Scan for the cell matching the given text and deliver its (X, Y) coordinate at center. 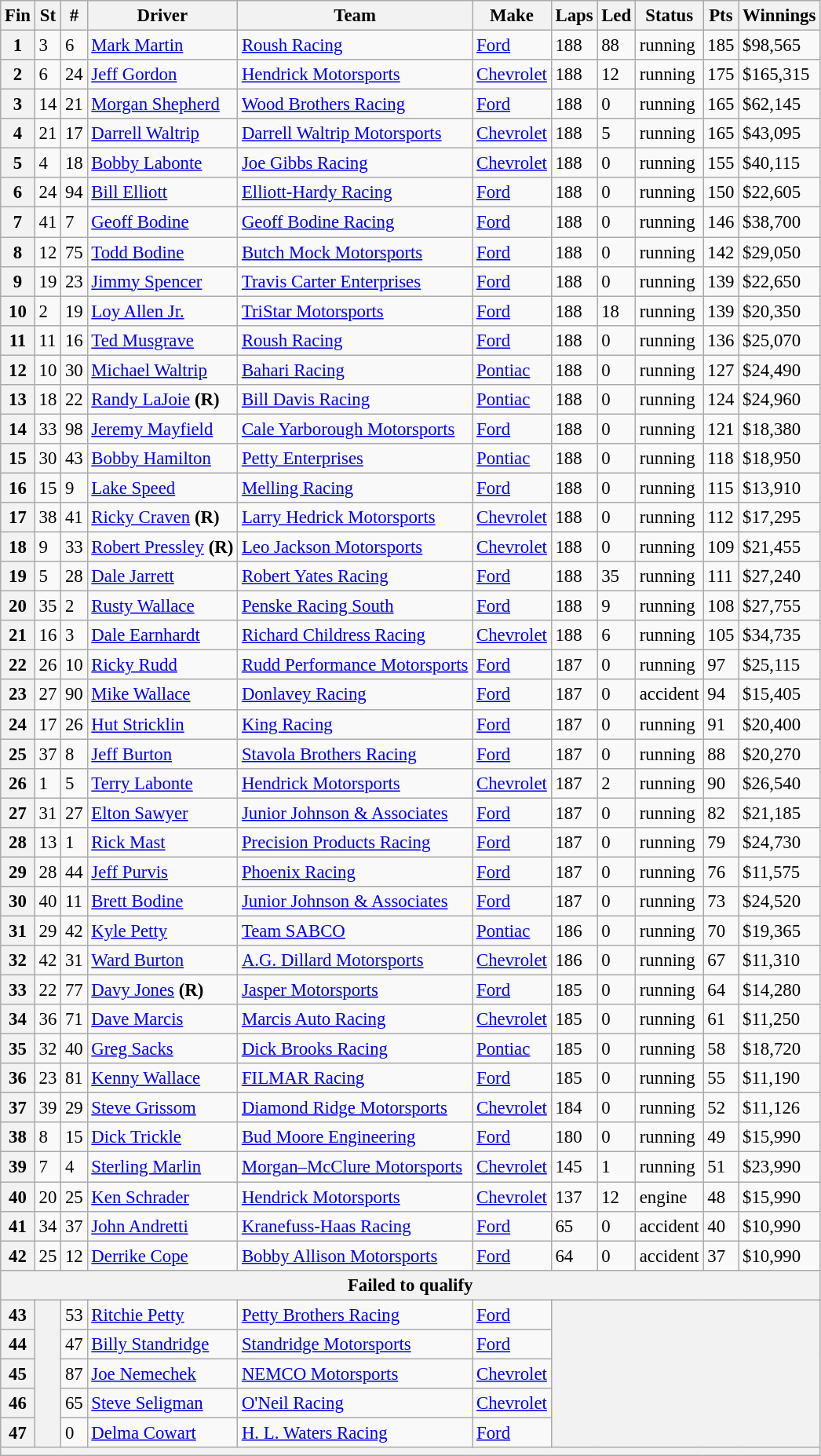
$24,490 (779, 370)
NEMCO Motorsports (355, 1374)
engine (669, 1197)
Fin (18, 16)
75 (74, 252)
$20,270 (779, 754)
108 (721, 606)
Greg Sacks (162, 1049)
$29,050 (779, 252)
$40,115 (779, 163)
Ricky Rudd (162, 665)
Rudd Performance Motorsports (355, 665)
Joe Nemechek (162, 1374)
79 (721, 843)
Dale Jarrett (162, 576)
Morgan Shepherd (162, 104)
Jasper Motorsports (355, 990)
48 (721, 1197)
81 (74, 1078)
Dale Earnhardt (162, 635)
$18,380 (779, 429)
A.G. Dillard Motorsports (355, 960)
Todd Bodine (162, 252)
136 (721, 340)
109 (721, 547)
Bobby Allison Motorsports (355, 1256)
Jeff Gordon (162, 75)
Laps (575, 16)
Butch Mock Motorsports (355, 252)
O'Neil Racing (355, 1403)
61 (721, 1019)
Elton Sawyer (162, 813)
Ricky Craven (R) (162, 518)
Bobby Hamilton (162, 459)
Team (355, 16)
Status (669, 16)
Led (617, 16)
Davy Jones (R) (162, 990)
Steve Grissom (162, 1108)
98 (74, 429)
77 (74, 990)
$21,185 (779, 813)
$11,126 (779, 1108)
Precision Products Racing (355, 843)
70 (721, 931)
Mark Martin (162, 46)
137 (575, 1197)
87 (74, 1374)
Pts (721, 16)
Penske Racing South (355, 606)
$13,910 (779, 488)
51 (721, 1167)
91 (721, 724)
76 (721, 872)
$25,070 (779, 340)
Kranefuss-Haas Racing (355, 1226)
Jeff Purvis (162, 872)
Jeff Burton (162, 754)
Darrell Waltrip (162, 134)
Delma Cowart (162, 1432)
$62,145 (779, 104)
Wood Brothers Racing (355, 104)
$98,565 (779, 46)
Loy Allen Jr. (162, 311)
$165,315 (779, 75)
155 (721, 163)
115 (721, 488)
Terry Labonte (162, 783)
Randy LaJoie (R) (162, 400)
$22,650 (779, 281)
127 (721, 370)
Geoff Bodine Racing (355, 222)
John Andretti (162, 1226)
Ward Burton (162, 960)
$19,365 (779, 931)
55 (721, 1078)
Derrike Cope (162, 1256)
$18,720 (779, 1049)
Make (512, 16)
$34,735 (779, 635)
$25,115 (779, 665)
$17,295 (779, 518)
H. L. Waters Racing (355, 1432)
49 (721, 1138)
82 (721, 813)
Dave Marcis (162, 1019)
$26,540 (779, 783)
67 (721, 960)
Phoenix Racing (355, 872)
Morgan–McClure Motorsports (355, 1167)
$27,755 (779, 606)
$23,990 (779, 1167)
$11,575 (779, 872)
FILMAR Racing (355, 1078)
58 (721, 1049)
Jeremy Mayfield (162, 429)
Darrell Waltrip Motorsports (355, 134)
Marcis Auto Racing (355, 1019)
Bill Elliott (162, 192)
Jimmy Spencer (162, 281)
111 (721, 576)
Leo Jackson Motorsports (355, 547)
Billy Standridge (162, 1344)
Ken Schrader (162, 1197)
Bahari Racing (355, 370)
Ted Musgrave (162, 340)
TriStar Motorsports (355, 311)
Team SABCO (355, 931)
184 (575, 1108)
Petty Enterprises (355, 459)
Cale Yarborough Motorsports (355, 429)
$11,250 (779, 1019)
52 (721, 1108)
Petty Brothers Racing (355, 1315)
Ritchie Petty (162, 1315)
Melling Racing (355, 488)
St (47, 16)
Robert Yates Racing (355, 576)
Larry Hedrick Motorsports (355, 518)
Joe Gibbs Racing (355, 163)
53 (74, 1315)
Rusty Wallace (162, 606)
Winnings (779, 16)
150 (721, 192)
Diamond Ridge Motorsports (355, 1108)
145 (575, 1167)
Geoff Bodine (162, 222)
Standridge Motorsports (355, 1344)
Dick Trickle (162, 1138)
146 (721, 222)
$43,095 (779, 134)
$21,455 (779, 547)
Travis Carter Enterprises (355, 281)
$24,960 (779, 400)
$38,700 (779, 222)
Hut Stricklin (162, 724)
$11,310 (779, 960)
$11,190 (779, 1078)
$20,400 (779, 724)
118 (721, 459)
Sterling Marlin (162, 1167)
Bud Moore Engineering (355, 1138)
Lake Speed (162, 488)
$18,950 (779, 459)
175 (721, 75)
$27,240 (779, 576)
Elliott-Hardy Racing (355, 192)
$24,520 (779, 902)
Brett Bodine (162, 902)
142 (721, 252)
Dick Brooks Racing (355, 1049)
105 (721, 635)
Bill Davis Racing (355, 400)
73 (721, 902)
$24,730 (779, 843)
Richard Childress Racing (355, 635)
$20,350 (779, 311)
121 (721, 429)
124 (721, 400)
Failed to qualify (410, 1285)
# (74, 16)
97 (721, 665)
Steve Seligman (162, 1403)
Kyle Petty (162, 931)
Donlavey Racing (355, 695)
$15,405 (779, 695)
Kenny Wallace (162, 1078)
Mike Wallace (162, 695)
45 (18, 1374)
Bobby Labonte (162, 163)
$22,605 (779, 192)
Michael Waltrip (162, 370)
71 (74, 1019)
112 (721, 518)
Rick Mast (162, 843)
Driver (162, 16)
180 (575, 1138)
46 (18, 1403)
$14,280 (779, 990)
Robert Pressley (R) (162, 547)
King Racing (355, 724)
Stavola Brothers Racing (355, 754)
